Return the [x, y] coordinate for the center point of the cell that contains the specified text.  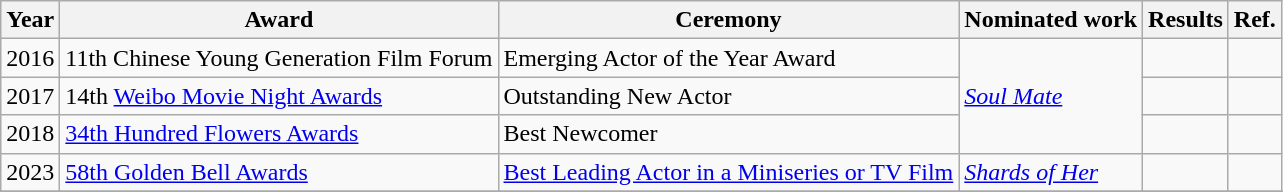
34th Hundred Flowers Awards [279, 134]
Shards of Her [1051, 172]
Soul Mate [1051, 96]
58th Golden Bell Awards [279, 172]
Results [1186, 20]
Award [279, 20]
Nominated work [1051, 20]
Best Leading Actor in a Miniseries or TV Film [728, 172]
Ceremony [728, 20]
Outstanding New Actor [728, 96]
Ref. [1254, 20]
11th Chinese Young Generation Film Forum [279, 58]
Emerging Actor of the Year Award [728, 58]
Year [30, 20]
2018 [30, 134]
Best Newcomer [728, 134]
2023 [30, 172]
2017 [30, 96]
2016 [30, 58]
14th Weibo Movie Night Awards [279, 96]
